Return (x, y) of the center of cell containing provided text 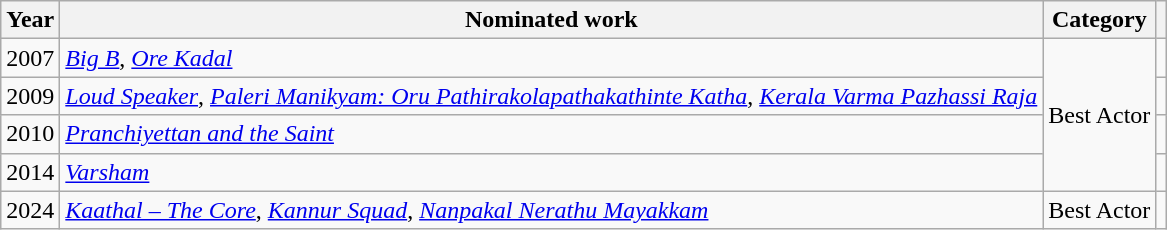
Nominated work (552, 20)
Big B, Ore Kadal (552, 58)
2009 (30, 96)
2007 (30, 58)
Category (1100, 20)
Kaathal – The Core, Kannur Squad, Nanpakal Nerathu Mayakkam (552, 210)
Loud Speaker, Paleri Manikyam: Oru Pathirakolapathakathinte Katha, Kerala Varma Pazhassi Raja (552, 96)
2024 (30, 210)
Pranchiyettan and the Saint (552, 134)
2014 (30, 172)
Year (30, 20)
Varsham (552, 172)
2010 (30, 134)
